Capture the cell that displays the provided text and extract its (X, Y) central coordinate. 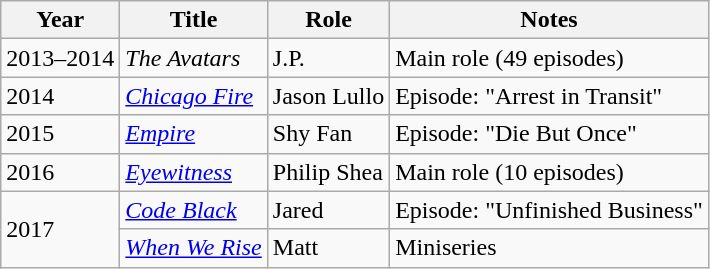
Role (328, 20)
Jason Lullo (328, 96)
Main role (10 episodes) (550, 172)
2013–2014 (60, 58)
2014 (60, 96)
2015 (60, 134)
Shy Fan (328, 134)
Jared (328, 210)
2017 (60, 229)
Episode: "Arrest in Transit" (550, 96)
2016 (60, 172)
J.P. (328, 58)
Title (194, 20)
Episode: "Die But Once" (550, 134)
Notes (550, 20)
Miniseries (550, 248)
Main role (49 episodes) (550, 58)
Eyewitness (194, 172)
Episode: "Unfinished Business" (550, 210)
When We Rise (194, 248)
The Avatars (194, 58)
Code Black (194, 210)
Chicago Fire (194, 96)
Matt (328, 248)
Philip Shea (328, 172)
Empire (194, 134)
Year (60, 20)
